Return the [X, Y] coordinate for the center point of the cell that contains the specified text.  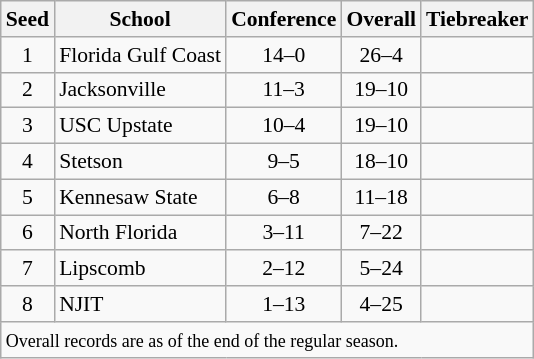
Lipscomb [140, 269]
7 [28, 269]
5–24 [381, 269]
School [140, 19]
11–18 [381, 197]
1 [28, 55]
4 [28, 162]
18–10 [381, 162]
6–8 [284, 197]
Overall [381, 19]
4–25 [381, 304]
North Florida [140, 233]
Seed [28, 19]
2–12 [284, 269]
6 [28, 233]
3–11 [284, 233]
5 [28, 197]
Florida Gulf Coast [140, 55]
Tiebreaker [477, 19]
1–13 [284, 304]
9–5 [284, 162]
7–22 [381, 233]
8 [28, 304]
Jacksonville [140, 90]
USC Upstate [140, 126]
26–4 [381, 55]
11–3 [284, 90]
Conference [284, 19]
Kennesaw State [140, 197]
14–0 [284, 55]
2 [28, 90]
3 [28, 126]
10–4 [284, 126]
NJIT [140, 304]
Overall records are as of the end of the regular season. [268, 340]
Stetson [140, 162]
